Extract the (x, y) coordinate from the center of the cell holding the provided text.  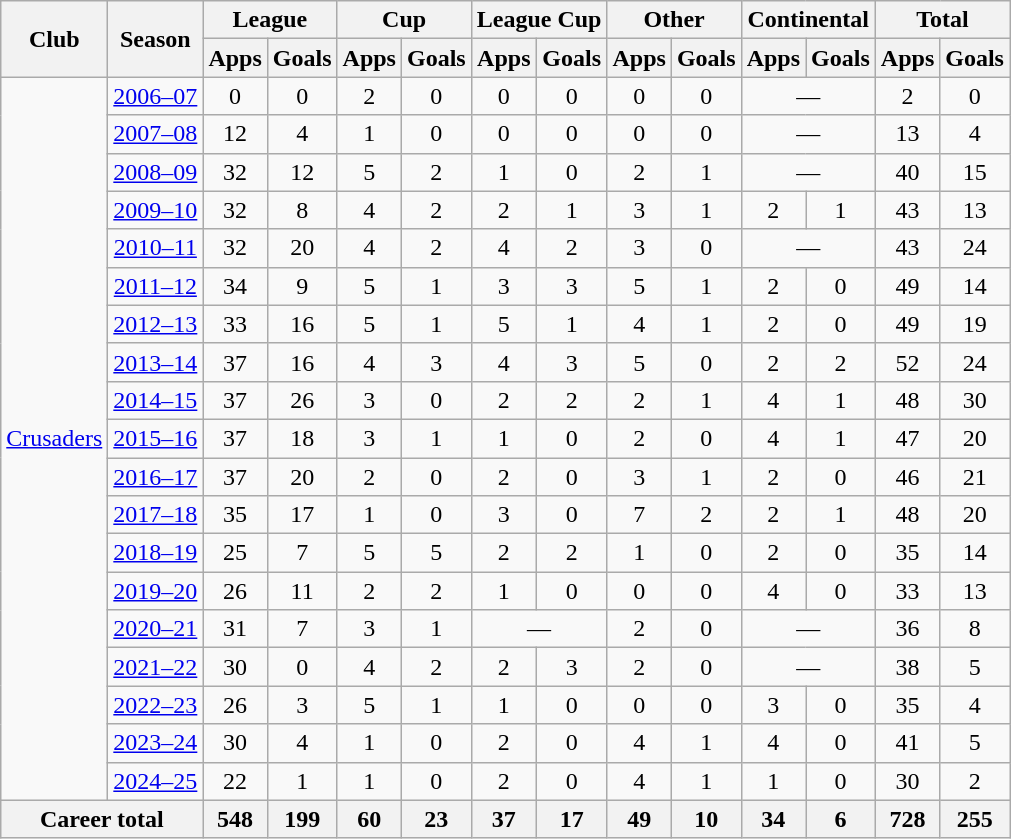
728 (907, 819)
2011–12 (156, 286)
11 (302, 591)
Season (156, 39)
23 (436, 819)
2020–21 (156, 629)
255 (975, 819)
2018–19 (156, 553)
Cup (404, 20)
2009–10 (156, 210)
2012–13 (156, 324)
Continental (808, 20)
Total (942, 20)
2007–08 (156, 134)
2006–07 (156, 96)
40 (907, 172)
2015–16 (156, 438)
21 (975, 477)
2013–14 (156, 362)
60 (369, 819)
6 (841, 819)
25 (235, 553)
31 (235, 629)
199 (302, 819)
Crusaders (54, 438)
2022–23 (156, 705)
9 (302, 286)
41 (907, 743)
2024–25 (156, 781)
2021–22 (156, 667)
22 (235, 781)
Career total (102, 819)
2019–20 (156, 591)
52 (907, 362)
46 (907, 477)
2008–09 (156, 172)
36 (907, 629)
18 (302, 438)
47 (907, 438)
2016–17 (156, 477)
10 (706, 819)
2010–11 (156, 248)
15 (975, 172)
2014–15 (156, 400)
548 (235, 819)
League (270, 20)
2017–18 (156, 515)
Club (54, 39)
38 (907, 667)
League Cup (539, 20)
2023–24 (156, 743)
19 (975, 324)
Other (674, 20)
